Determine the (X, Y) coordinate at the center of the cell enclosing the given text.  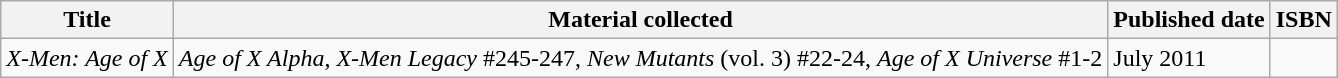
Material collected (640, 20)
X-Men: Age of X (88, 58)
ISBN (1304, 20)
Age of X Alpha, X-Men Legacy #245-247, New Mutants (vol. 3) #22-24, Age of X Universe #1-2 (640, 58)
Published date (1189, 20)
Title (88, 20)
July 2011 (1189, 58)
